From the cell containing the given text, extract its center point as (x, y) coordinate. 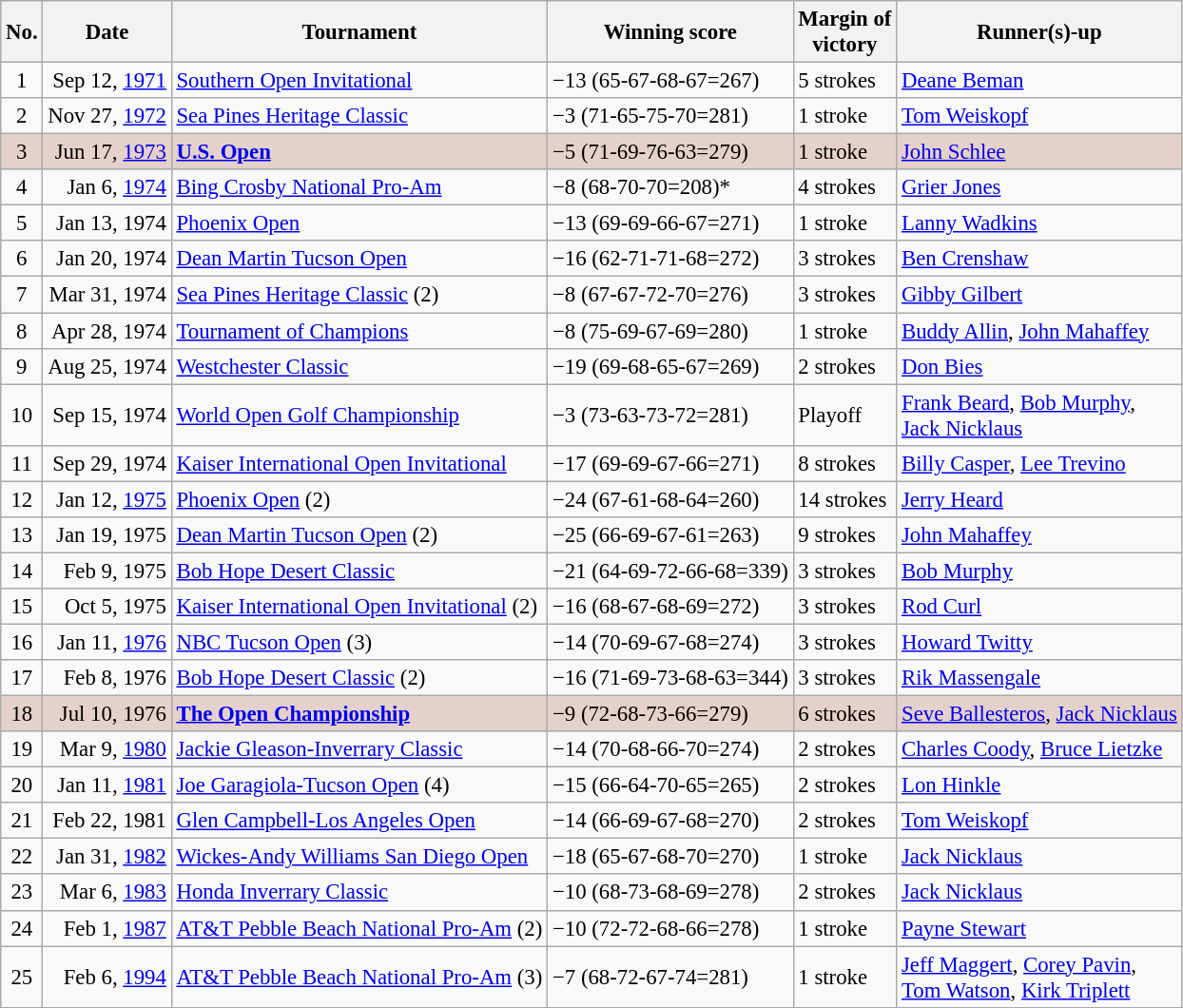
Aug 25, 1974 (107, 366)
Jan 13, 1974 (107, 223)
Dean Martin Tucson Open (359, 260)
23 (22, 893)
3 (22, 152)
Payne Stewart (1039, 928)
Nov 27, 1972 (107, 116)
The Open Championship (359, 714)
−7 (68-72-67-74=281) (670, 978)
Jackie Gleason-Inverrary Classic (359, 749)
−25 (66-69-67-61=263) (670, 535)
22 (22, 857)
9 (22, 366)
Grier Jones (1039, 187)
Jan 12, 1975 (107, 499)
Sep 15, 1974 (107, 415)
−18 (65-67-68-70=270) (670, 857)
6 (22, 260)
Bob Murphy (1039, 571)
Jan 19, 1975 (107, 535)
Runner(s)-up (1039, 32)
−3 (73-63-73-72=281) (670, 415)
Jan 20, 1974 (107, 260)
Jerry Heard (1039, 499)
7 (22, 295)
Southern Open Invitational (359, 81)
Ben Crenshaw (1039, 260)
9 strokes (844, 535)
AT&T Pebble Beach National Pro-Am (3) (359, 978)
−8 (68-70-70=208)* (670, 187)
Lon Hinkle (1039, 785)
Bing Crosby National Pro-Am (359, 187)
Mar 6, 1983 (107, 893)
18 (22, 714)
−8 (67-67-72-70=276) (670, 295)
−10 (72-72-68-66=278) (670, 928)
Westchester Classic (359, 366)
1 (22, 81)
Feb 6, 1994 (107, 978)
Deane Beman (1039, 81)
Phoenix Open (2) (359, 499)
Honda Inverrary Classic (359, 893)
Bob Hope Desert Classic (2) (359, 678)
2 (22, 116)
Apr 28, 1974 (107, 331)
Kaiser International Open Invitational (2) (359, 607)
Mar 31, 1974 (107, 295)
19 (22, 749)
−16 (71-69-73-68-63=344) (670, 678)
Don Bies (1039, 366)
Dean Martin Tucson Open (2) (359, 535)
John Schlee (1039, 152)
−14 (66-69-67-68=270) (670, 821)
Winning score (670, 32)
Tournament (359, 32)
Playoff (844, 415)
11 (22, 463)
Bob Hope Desert Classic (359, 571)
8 strokes (844, 463)
Seve Ballesteros, Jack Nicklaus (1039, 714)
Oct 5, 1975 (107, 607)
John Mahaffey (1039, 535)
−21 (64-69-72-66-68=339) (670, 571)
12 (22, 499)
6 strokes (844, 714)
−16 (68-67-68-69=272) (670, 607)
Frank Beard, Bob Murphy, Jack Nicklaus (1039, 415)
4 strokes (844, 187)
Phoenix Open (359, 223)
Jul 10, 1976 (107, 714)
14 strokes (844, 499)
Rik Massengale (1039, 678)
21 (22, 821)
Feb 8, 1976 (107, 678)
Charles Coody, Bruce Lietzke (1039, 749)
Buddy Allin, John Mahaffey (1039, 331)
No. (22, 32)
Howard Twitty (1039, 642)
World Open Golf Championship (359, 415)
17 (22, 678)
−13 (69-69-66-67=271) (670, 223)
Rod Curl (1039, 607)
Glen Campbell-Los Angeles Open (359, 821)
8 (22, 331)
5 (22, 223)
Jan 11, 1976 (107, 642)
16 (22, 642)
U.S. Open (359, 152)
13 (22, 535)
Gibby Gilbert (1039, 295)
−9 (72-68-73-66=279) (670, 714)
−14 (70-69-67-68=274) (670, 642)
Feb 1, 1987 (107, 928)
4 (22, 187)
−17 (69-69-67-66=271) (670, 463)
NBC Tucson Open (3) (359, 642)
5 strokes (844, 81)
Billy Casper, Lee Trevino (1039, 463)
10 (22, 415)
Feb 9, 1975 (107, 571)
Jan 31, 1982 (107, 857)
Lanny Wadkins (1039, 223)
Kaiser International Open Invitational (359, 463)
−19 (69-68-65-67=269) (670, 366)
−3 (71-65-75-70=281) (670, 116)
Mar 9, 1980 (107, 749)
−8 (75-69-67-69=280) (670, 331)
−16 (62-71-71-68=272) (670, 260)
−5 (71-69-76-63=279) (670, 152)
Sep 29, 1974 (107, 463)
14 (22, 571)
Feb 22, 1981 (107, 821)
−10 (68-73-68-69=278) (670, 893)
Jun 17, 1973 (107, 152)
Sea Pines Heritage Classic (359, 116)
25 (22, 978)
24 (22, 928)
Date (107, 32)
Jan 11, 1981 (107, 785)
−13 (65-67-68-67=267) (670, 81)
−24 (67-61-68-64=260) (670, 499)
20 (22, 785)
AT&T Pebble Beach National Pro-Am (2) (359, 928)
15 (22, 607)
Sea Pines Heritage Classic (2) (359, 295)
Jan 6, 1974 (107, 187)
Jeff Maggert, Corey Pavin, Tom Watson, Kirk Triplett (1039, 978)
Margin ofvictory (844, 32)
−15 (66-64-70-65=265) (670, 785)
Sep 12, 1971 (107, 81)
Tournament of Champions (359, 331)
−14 (70-68-66-70=274) (670, 749)
Joe Garagiola-Tucson Open (4) (359, 785)
Wickes-Andy Williams San Diego Open (359, 857)
